Return the (x, y) coordinate for the center point of the cell that contains the specified text.  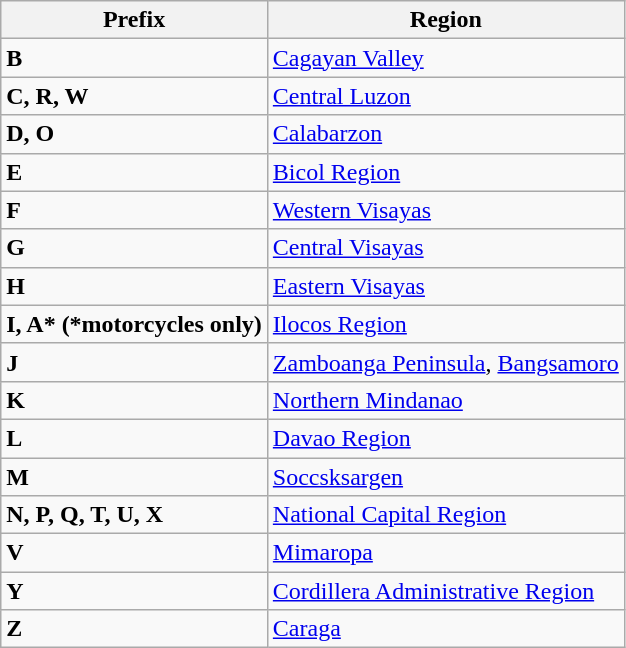
E (134, 172)
Calabarzon (446, 134)
I, A* (*motorcycles only) (134, 324)
Davao Region (446, 438)
Y (134, 591)
Northern Mindanao (446, 400)
D, O (134, 134)
G (134, 248)
Caraga (446, 629)
Central Luzon (446, 96)
L (134, 438)
K (134, 400)
Eastern Visayas (446, 286)
National Capital Region (446, 515)
F (134, 210)
V (134, 553)
Z (134, 629)
B (134, 58)
N, P, Q, T, U, X (134, 515)
Region (446, 20)
J (134, 362)
Zamboanga Peninsula, Bangsamoro (446, 362)
M (134, 477)
Bicol Region (446, 172)
Mimaropa (446, 553)
Prefix (134, 20)
Central Visayas (446, 248)
Cagayan Valley (446, 58)
Soccsksargen (446, 477)
Western Visayas (446, 210)
C, R, W (134, 96)
Ilocos Region (446, 324)
H (134, 286)
Cordillera Administrative Region (446, 591)
